Pinpoint the cell where the given text exists, returning its (x, y) midpoint coordinate. 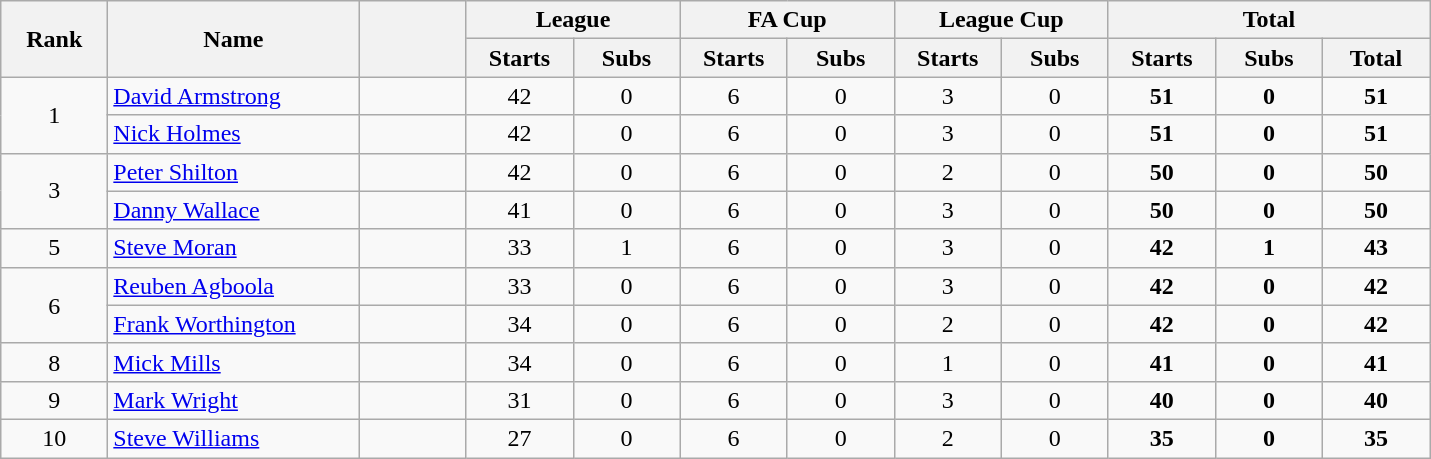
43 (1376, 248)
Steve Williams (234, 438)
Danny Wallace (234, 210)
Nick Holmes (234, 134)
5 (54, 248)
Mick Mills (234, 362)
27 (520, 438)
FA Cup (787, 20)
Reuben Agboola (234, 286)
David Armstrong (234, 96)
Name (234, 39)
8 (54, 362)
Steve Moran (234, 248)
Frank Worthington (234, 324)
Peter Shilton (234, 172)
Rank (54, 39)
10 (54, 438)
31 (520, 400)
9 (54, 400)
Mark Wright (234, 400)
League Cup (1001, 20)
League (573, 20)
